Locate the cell with the specified text and output its [X, Y] center coordinate. 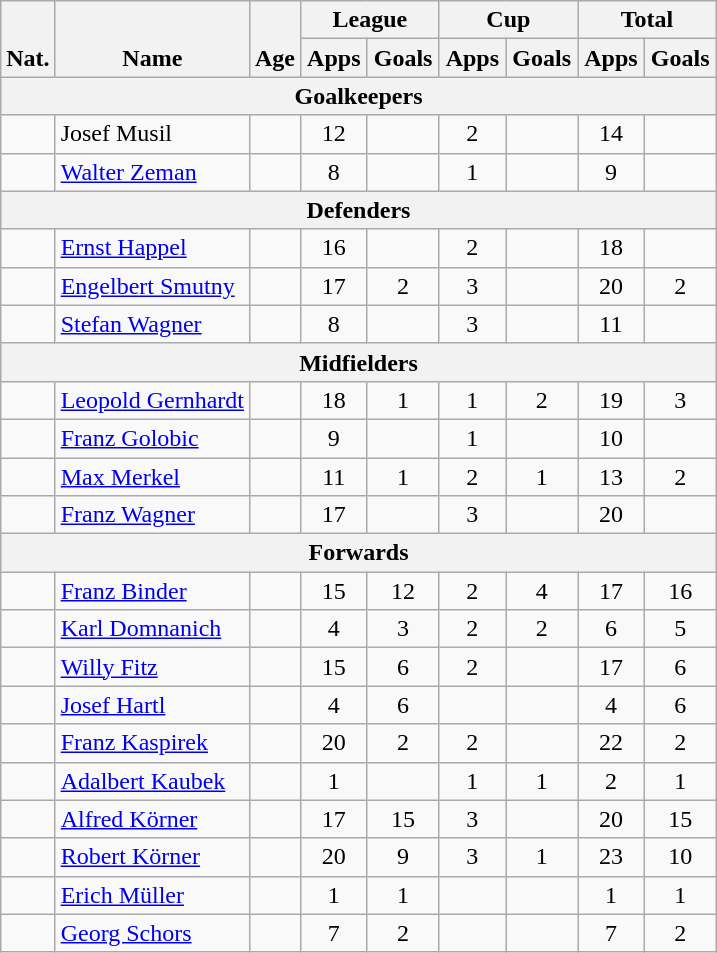
23 [612, 857]
19 [612, 400]
Midfielders [358, 362]
Ernst Happel [152, 248]
Franz Golobic [152, 438]
Walter Zeman [152, 172]
Willy Fitz [152, 667]
Name [152, 39]
Nat. [28, 39]
Engelbert Smutny [152, 286]
Alfred Körner [152, 819]
League [370, 20]
Franz Kaspirek [152, 743]
Erich Müller [152, 895]
14 [612, 134]
Max Merkel [152, 477]
Cup [508, 20]
Adalbert Kaubek [152, 781]
Georg Schors [152, 933]
Age [274, 39]
Josef Hartl [152, 705]
Franz Binder [152, 591]
Defenders [358, 210]
Leopold Gernhardt [152, 400]
Goalkeepers [358, 96]
Franz Wagner [152, 515]
Forwards [358, 553]
Josef Musil [152, 134]
Total [648, 20]
5 [680, 629]
Stefan Wagner [152, 324]
Karl Domnanich [152, 629]
Robert Körner [152, 857]
22 [612, 743]
13 [612, 477]
